Return the (X, Y) coordinate for the center point of the cell that contains the specified text.  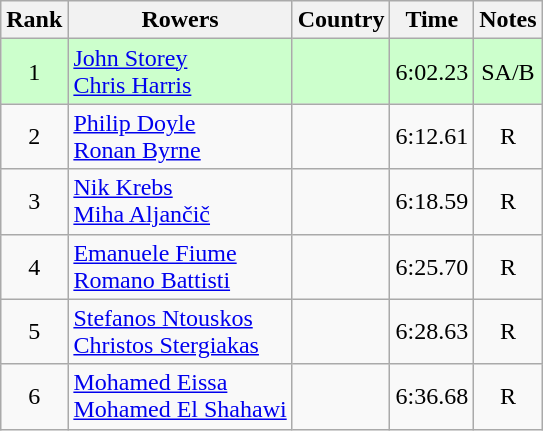
1 (34, 72)
6:12.61 (432, 136)
Stefanos NtouskosChristos Stergiakas (180, 332)
Country (341, 20)
2 (34, 136)
6:28.63 (432, 332)
5 (34, 332)
Mohamed EissaMohamed El Shahawi (180, 396)
6 (34, 396)
6:02.23 (432, 72)
6:36.68 (432, 396)
6:25.70 (432, 266)
Philip DoyleRonan Byrne (180, 136)
Rank (34, 20)
SA/B (508, 72)
Emanuele FiumeRomano Battisti (180, 266)
Nik KrebsMiha Aljančič (180, 202)
6:18.59 (432, 202)
John StoreyChris Harris (180, 72)
Time (432, 20)
3 (34, 202)
4 (34, 266)
Rowers (180, 20)
Notes (508, 20)
